Determine the [X, Y] coordinate at the center of the cell enclosing the given text.  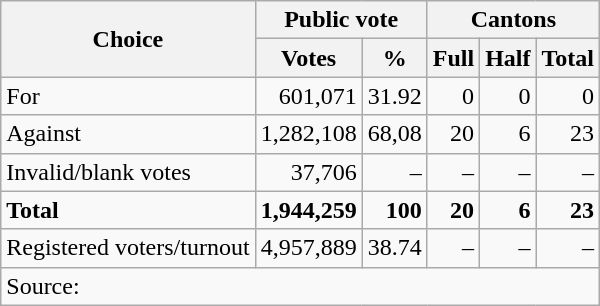
4,957,889 [308, 248]
For [128, 96]
Votes [308, 58]
Public vote [341, 20]
Half [508, 58]
37,706 [308, 172]
31.92 [394, 96]
68,08 [394, 134]
100 [394, 210]
Against [128, 134]
601,071 [308, 96]
Full [453, 58]
Choice [128, 39]
Source: [300, 286]
38.74 [394, 248]
Cantons [513, 20]
1,282,108 [308, 134]
Invalid/blank votes [128, 172]
Registered voters/turnout [128, 248]
1,944,259 [308, 210]
% [394, 58]
